Find where the given text appears and provide that cell's center as [x, y] coordinate. 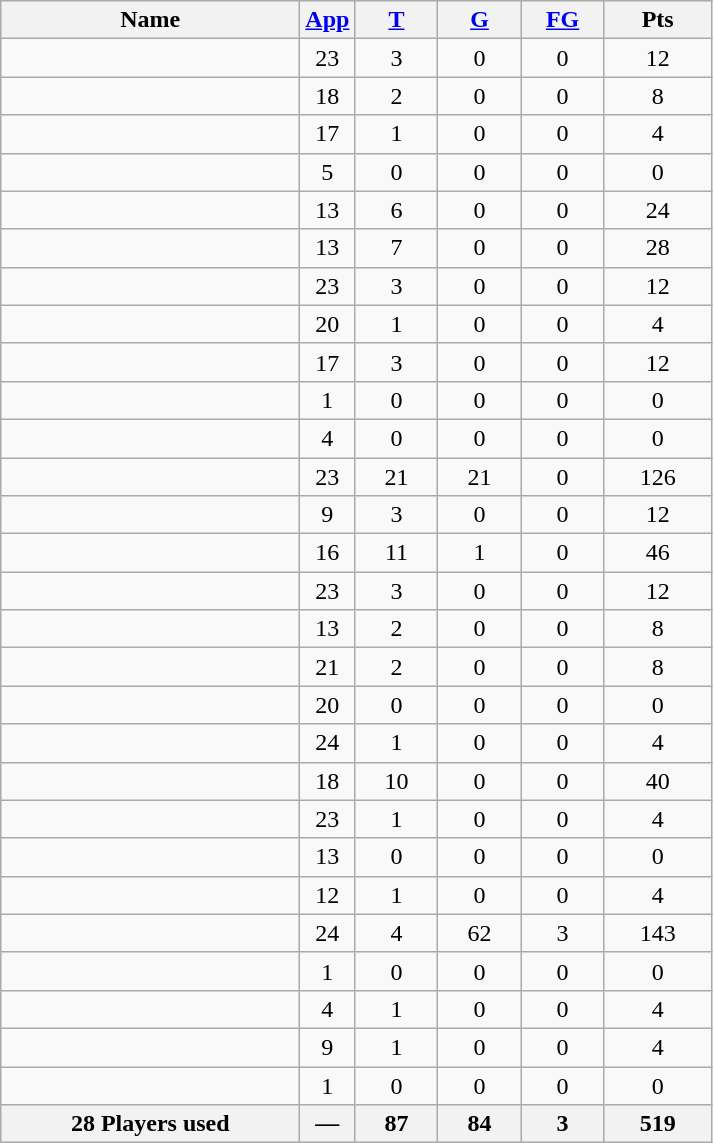
84 [480, 1124]
519 [658, 1124]
126 [658, 477]
16 [328, 553]
G [480, 20]
143 [658, 933]
10 [396, 781]
— [328, 1124]
87 [396, 1124]
40 [658, 781]
Pts [658, 20]
46 [658, 553]
T [396, 20]
11 [396, 553]
App [328, 20]
7 [396, 248]
Name [150, 20]
28 Players used [150, 1124]
5 [328, 172]
62 [480, 933]
6 [396, 210]
28 [658, 248]
FG [562, 20]
